Pinpoint the cell where the given text exists, returning its [x, y] midpoint coordinate. 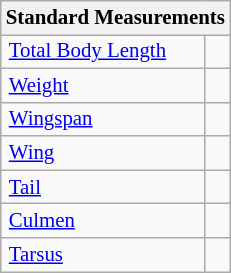
Culmen [104, 221]
Weight [104, 85]
Standard Measurements [116, 18]
Tarsus [104, 255]
Wingspan [104, 119]
Wing [104, 153]
Total Body Length [104, 51]
Tail [104, 187]
